Identify which cell holds the provided text, then report its (X, Y) central coordinate. 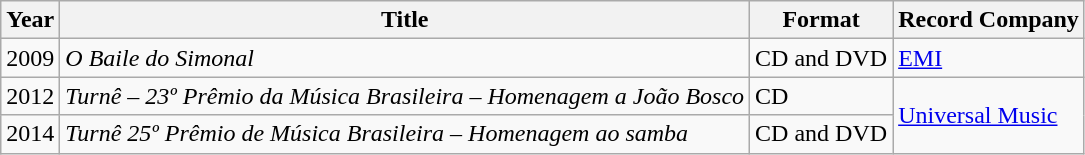
Title (405, 20)
Turnê 25º Prêmio de Música Brasileira – Homenagem ao samba (405, 134)
2009 (30, 58)
2012 (30, 96)
Turnê – 23º Prêmio da Música Brasileira – Homenagem a João Bosco (405, 96)
Year (30, 20)
EMI (989, 58)
Record Company (989, 20)
CD (822, 96)
Format (822, 20)
2014 (30, 134)
O Baile do Simonal (405, 58)
Universal Music (989, 115)
